Find where the given text appears and provide that cell's center as [X, Y] coordinate. 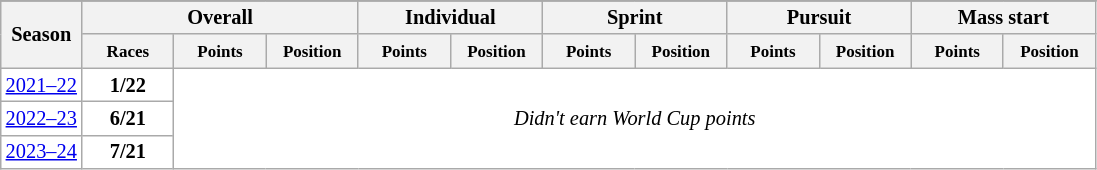
Mass start [1003, 17]
Sprint [635, 17]
2021–22 [42, 85]
Races [128, 51]
1/22 [128, 85]
Overall [220, 17]
Season [42, 34]
Pursuit [819, 17]
Individual [450, 17]
7/21 [128, 152]
2022–23 [42, 118]
Didn't earn World Cup points [635, 118]
6/21 [128, 118]
2023–24 [42, 152]
